Search for the cell housing the specified text and yield its (x, y) center coordinate. 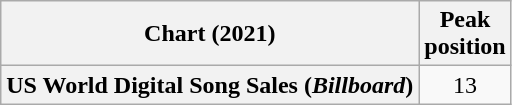
13 (465, 85)
US World Digital Song Sales (Billboard) (210, 85)
Chart (2021) (210, 34)
Peakposition (465, 34)
